Determine the [X, Y] coordinate at the center of the cell enclosing the given text.  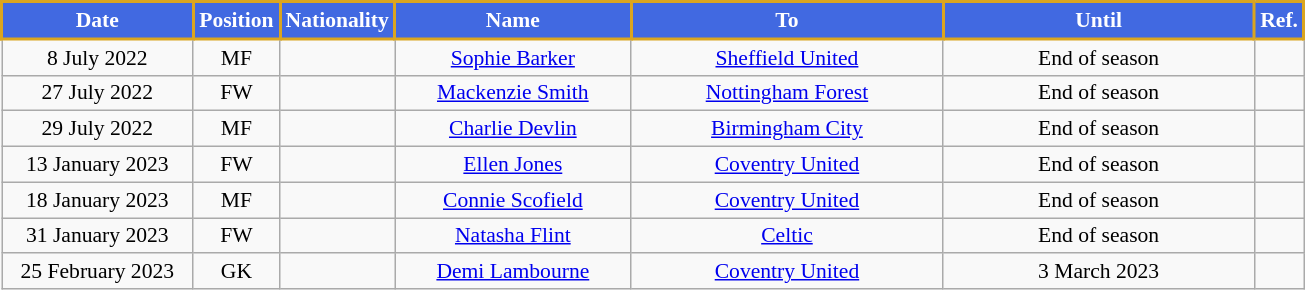
Celtic [787, 236]
Position [236, 20]
Name [514, 20]
13 January 2023 [98, 165]
Nationality [338, 20]
Natasha Flint [514, 236]
Demi Lambourne [514, 272]
Sophie Barker [514, 57]
Mackenzie Smith [514, 93]
Ellen Jones [514, 165]
Until [1099, 20]
Sheffield United [787, 57]
8 July 2022 [98, 57]
27 July 2022 [98, 93]
Connie Scofield [514, 200]
3 March 2023 [1099, 272]
Ref. [1278, 20]
Charlie Devlin [514, 129]
To [787, 20]
31 January 2023 [98, 236]
18 January 2023 [98, 200]
25 February 2023 [98, 272]
GK [236, 272]
29 July 2022 [98, 129]
Date [98, 20]
Birmingham City [787, 129]
Nottingham Forest [787, 93]
